Output the (x, y) coordinate of the center of the cell containing the given text.  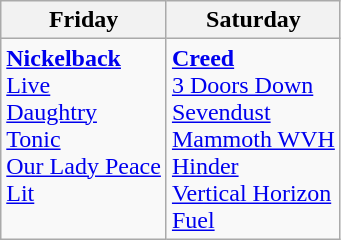
Saturday (253, 20)
Friday (84, 20)
Creed3 Doors DownSevendustMammoth WVHHinderVertical HorizonFuel (253, 139)
NickelbackLiveDaughtryTonicOur Lady PeaceLit (84, 139)
